Output the (x, y) coordinate of the center of the cell containing the given text.  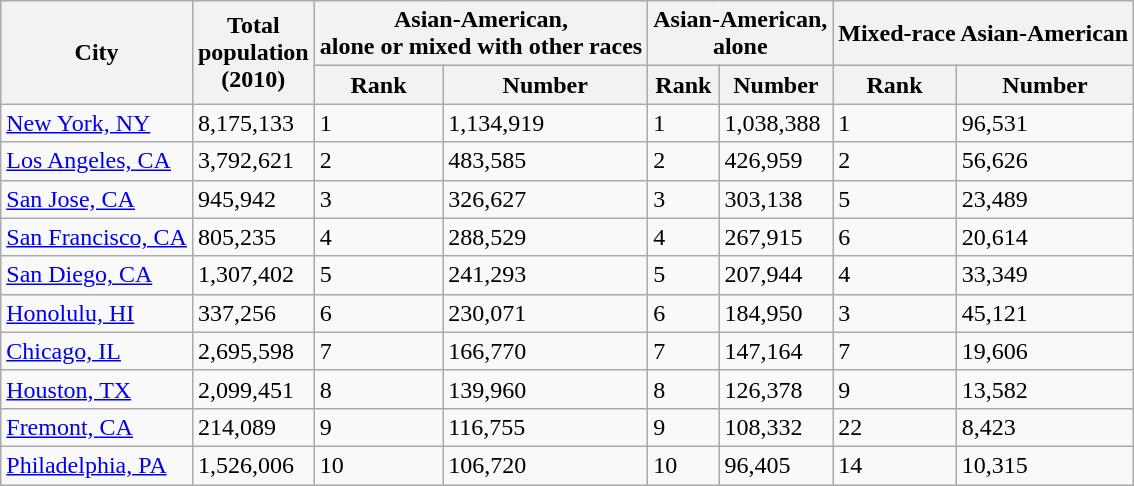
214,089 (253, 427)
337,256 (253, 313)
Honolulu, HI (97, 313)
1,038,388 (776, 123)
1,134,919 (546, 123)
Mixed-race Asian-American (984, 34)
2,695,598 (253, 351)
96,531 (1044, 123)
3,792,621 (253, 161)
230,071 (546, 313)
10,315 (1044, 465)
426,959 (776, 161)
San Diego, CA (97, 275)
56,626 (1044, 161)
106,720 (546, 465)
13,582 (1044, 389)
267,915 (776, 237)
184,950 (776, 313)
139,960 (546, 389)
8,175,133 (253, 123)
96,405 (776, 465)
Fremont, CA (97, 427)
New York, NY (97, 123)
207,944 (776, 275)
166,770 (546, 351)
303,138 (776, 199)
116,755 (546, 427)
147,164 (776, 351)
483,585 (546, 161)
1,307,402 (253, 275)
126,378 (776, 389)
Philadelphia, PA (97, 465)
14 (895, 465)
Los Angeles, CA (97, 161)
Totalpopulation(2010) (253, 52)
45,121 (1044, 313)
1,526,006 (253, 465)
22 (895, 427)
Houston, TX (97, 389)
23,489 (1044, 199)
Asian-American,alone (740, 34)
City (97, 52)
20,614 (1044, 237)
San Jose, CA (97, 199)
326,627 (546, 199)
19,606 (1044, 351)
945,942 (253, 199)
8,423 (1044, 427)
33,349 (1044, 275)
108,332 (776, 427)
288,529 (546, 237)
San Francisco, CA (97, 237)
Asian-American,alone or mixed with other races (480, 34)
Chicago, IL (97, 351)
241,293 (546, 275)
805,235 (253, 237)
2,099,451 (253, 389)
